Pinpoint the cell where the given text exists, returning its (x, y) midpoint coordinate. 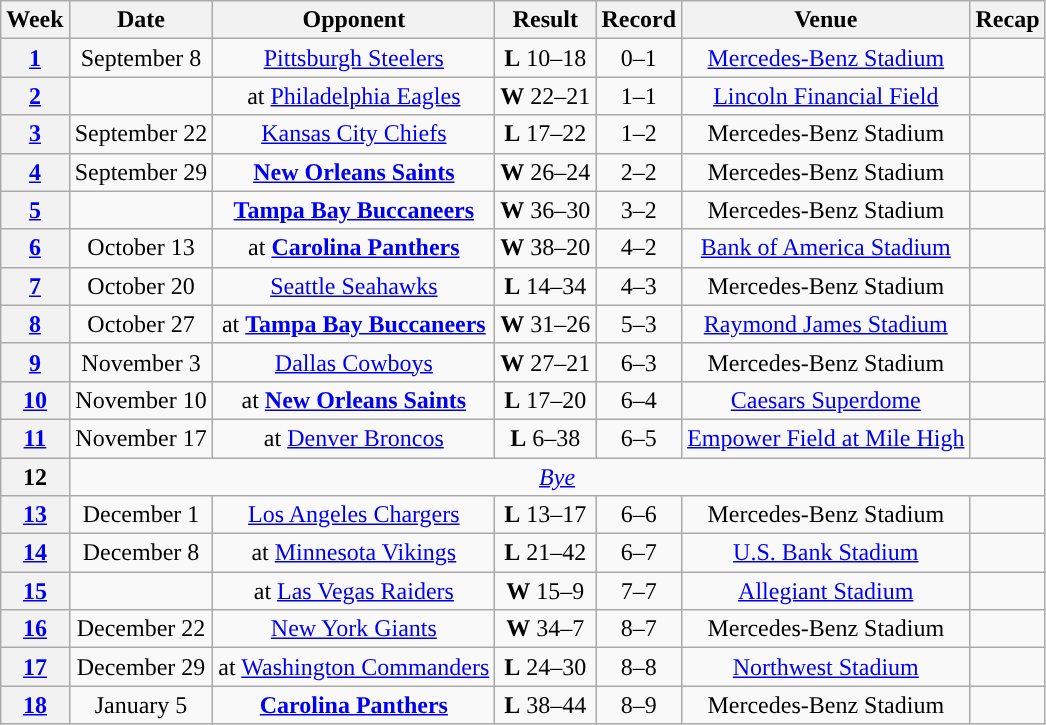
13 (35, 515)
November 3 (141, 362)
December 1 (141, 515)
W 34–7 (546, 629)
Venue (826, 20)
Bank of America Stadium (826, 248)
Record (639, 20)
W 26–24 (546, 172)
6–5 (639, 438)
15 (35, 591)
at Minnesota Vikings (354, 553)
5–3 (639, 324)
18 (35, 705)
9 (35, 362)
12 (35, 477)
October 27 (141, 324)
Los Angeles Chargers (354, 515)
U.S. Bank Stadium (826, 553)
Kansas City Chiefs (354, 134)
16 (35, 629)
3 (35, 134)
December 29 (141, 667)
Seattle Seahawks (354, 286)
17 (35, 667)
at Washington Commanders (354, 667)
L 14–34 (546, 286)
1–1 (639, 96)
November 10 (141, 400)
4–2 (639, 248)
December 8 (141, 553)
at Tampa Bay Buccaneers (354, 324)
at Denver Broncos (354, 438)
8 (35, 324)
Week (35, 20)
Opponent (354, 20)
at Philadelphia Eagles (354, 96)
December 22 (141, 629)
September 8 (141, 58)
6–7 (639, 553)
New York Giants (354, 629)
Carolina Panthers (354, 705)
Dallas Cowboys (354, 362)
New Orleans Saints (354, 172)
L 17–22 (546, 134)
5 (35, 210)
Northwest Stadium (826, 667)
L 6–38 (546, 438)
January 5 (141, 705)
L 21–42 (546, 553)
L 24–30 (546, 667)
8–7 (639, 629)
November 17 (141, 438)
Recap (1008, 20)
W 38–20 (546, 248)
at Las Vegas Raiders (354, 591)
4 (35, 172)
1–2 (639, 134)
Result (546, 20)
W 36–30 (546, 210)
6–4 (639, 400)
W 27–21 (546, 362)
October 20 (141, 286)
7 (35, 286)
2–2 (639, 172)
at Carolina Panthers (354, 248)
W 15–9 (546, 591)
1 (35, 58)
4–3 (639, 286)
October 13 (141, 248)
Lincoln Financial Field (826, 96)
Pittsburgh Steelers (354, 58)
8–8 (639, 667)
Caesars Superdome (826, 400)
6–3 (639, 362)
Tampa Bay Buccaneers (354, 210)
6–6 (639, 515)
L 10–18 (546, 58)
14 (35, 553)
L 17–20 (546, 400)
September 22 (141, 134)
0–1 (639, 58)
Date (141, 20)
Raymond James Stadium (826, 324)
L 13–17 (546, 515)
L 38–44 (546, 705)
September 29 (141, 172)
W 31–26 (546, 324)
2 (35, 96)
3–2 (639, 210)
at New Orleans Saints (354, 400)
Allegiant Stadium (826, 591)
6 (35, 248)
7–7 (639, 591)
11 (35, 438)
W 22–21 (546, 96)
Empower Field at Mile High (826, 438)
Bye (557, 477)
10 (35, 400)
8–9 (639, 705)
